Determine the (x, y) coordinate at the center of the cell enclosing the given text.  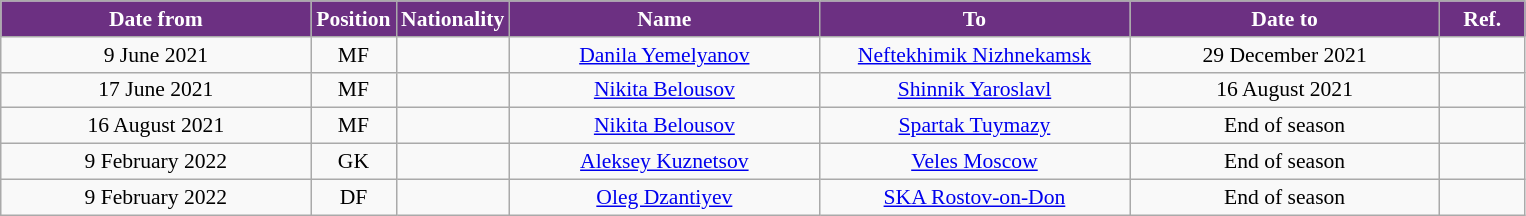
Veles Moscow (974, 162)
GK (354, 162)
SKA Rostov-on-Don (974, 197)
Aleksey Kuznetsov (664, 162)
Ref. (1482, 19)
Spartak Tuymazy (974, 126)
Oleg Dzantiyev (664, 197)
Nationality (452, 19)
Date to (1285, 19)
Danila Yemelyanov (664, 55)
Shinnik Yaroslavl (974, 90)
9 June 2021 (156, 55)
Neftekhimik Nizhnekamsk (974, 55)
DF (354, 197)
Date from (156, 19)
Name (664, 19)
17 June 2021 (156, 90)
29 December 2021 (1285, 55)
Position (354, 19)
To (974, 19)
